Provide the (x, y) coordinate of the cell's center where the given text is located.  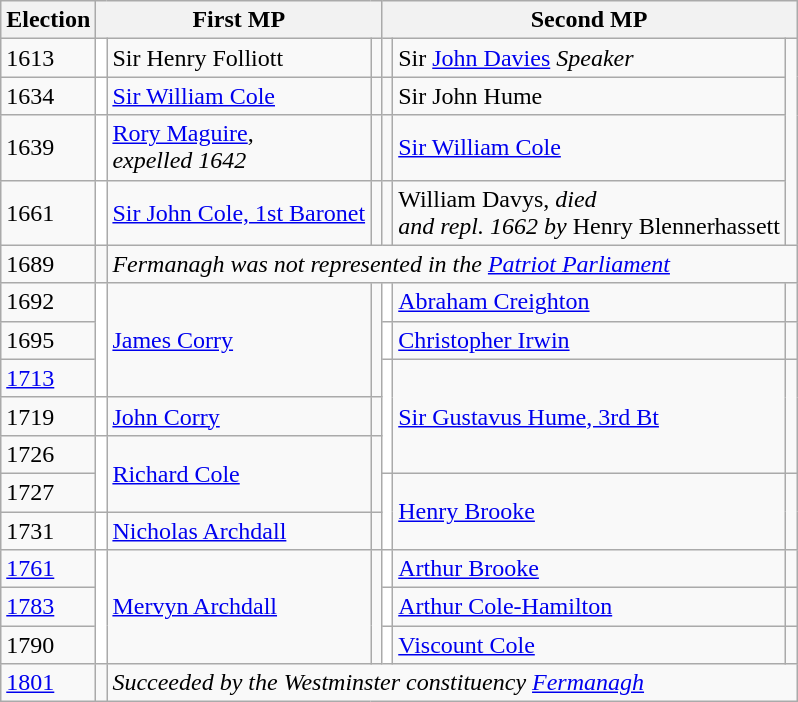
Christopher Irwin (590, 340)
Abraham Creighton (590, 302)
James Corry (239, 340)
Viscount Cole (590, 645)
Fermanagh was not represented in the Patriot Parliament (452, 264)
1661 (48, 212)
Richard Cole (239, 473)
Mervyn Archdall (239, 607)
First MP (239, 20)
1613 (48, 58)
William Davys, died and repl. 1662 by Henry Blennerhassett (590, 212)
Sir John Cole, 1st Baronet (239, 212)
Second MP (590, 20)
Sir John Davies Speaker (590, 58)
1689 (48, 264)
Sir Gustavus Hume, 3rd Bt (590, 416)
Arthur Cole-Hamilton (590, 607)
1727 (48, 492)
1726 (48, 454)
Arthur Brooke (590, 569)
Rory Maguire, expelled 1642 (239, 148)
1790 (48, 645)
Sir Henry Folliott (239, 58)
Nicholas Archdall (239, 531)
Succeeded by the Westminster constituency Fermanagh (452, 683)
1695 (48, 340)
1801 (48, 683)
Election (48, 20)
1761 (48, 569)
1783 (48, 607)
1692 (48, 302)
John Corry (239, 416)
Henry Brooke (590, 511)
Sir John Hume (590, 96)
1731 (48, 531)
1639 (48, 148)
1713 (48, 378)
1634 (48, 96)
1719 (48, 416)
